Search for the cell housing the specified text and yield its [x, y] center coordinate. 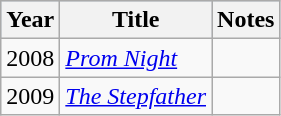
Notes [246, 20]
Prom Night [136, 58]
2008 [30, 58]
The Stepfather [136, 96]
2009 [30, 96]
Year [30, 20]
Title [136, 20]
